Capture the cell that displays the provided text and extract its (X, Y) central coordinate. 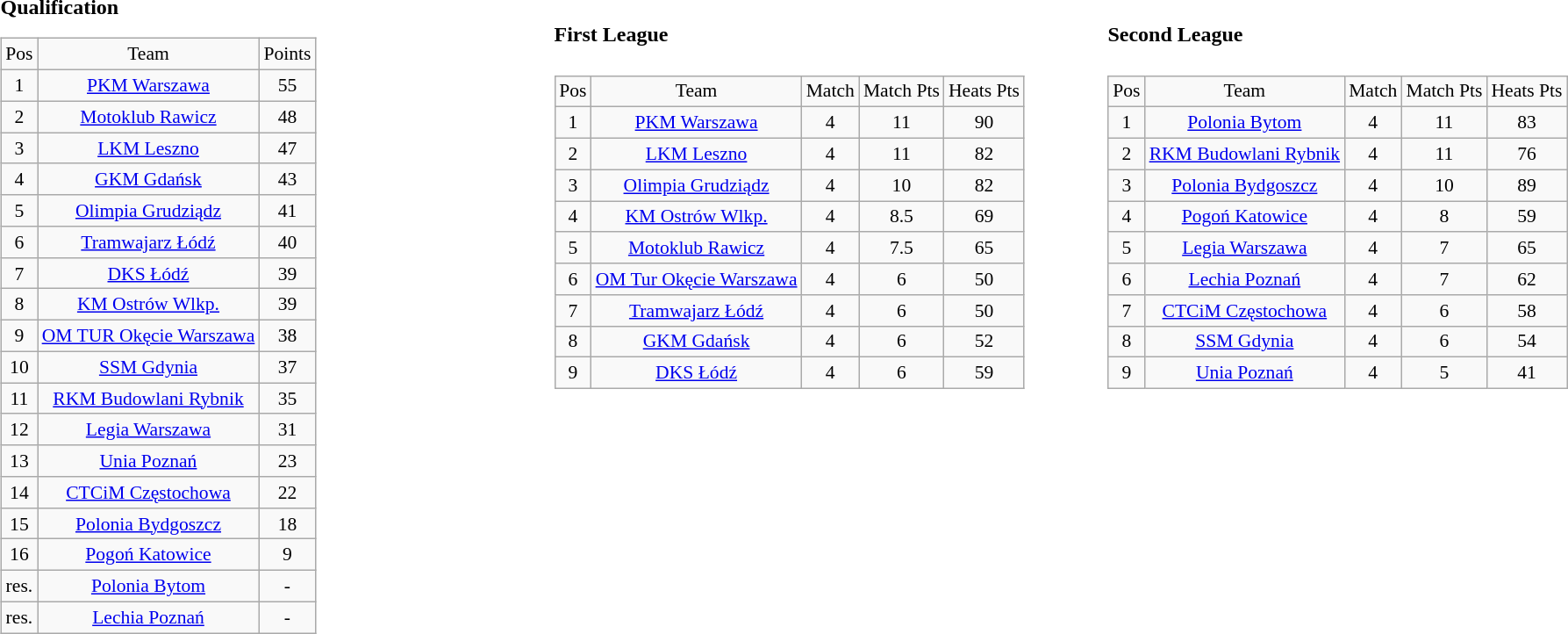
55 (287, 85)
Points (287, 54)
16 (19, 555)
22 (287, 493)
43 (287, 179)
69 (984, 217)
83 (1527, 123)
OM Tur Okęcie Warszawa (697, 279)
13 (19, 461)
90 (984, 123)
76 (1527, 154)
31 (287, 429)
48 (287, 117)
18 (287, 523)
14 (19, 493)
52 (984, 342)
62 (1527, 279)
89 (1527, 185)
35 (287, 399)
7.5 (902, 248)
23 (287, 461)
58 (1527, 310)
38 (287, 335)
47 (287, 148)
8.5 (902, 217)
40 (287, 242)
54 (1527, 342)
37 (287, 367)
12 (19, 429)
OM TUR Okęcie Warszawa (149, 335)
15 (19, 523)
